Return [x, y] of the center of cell containing provided text 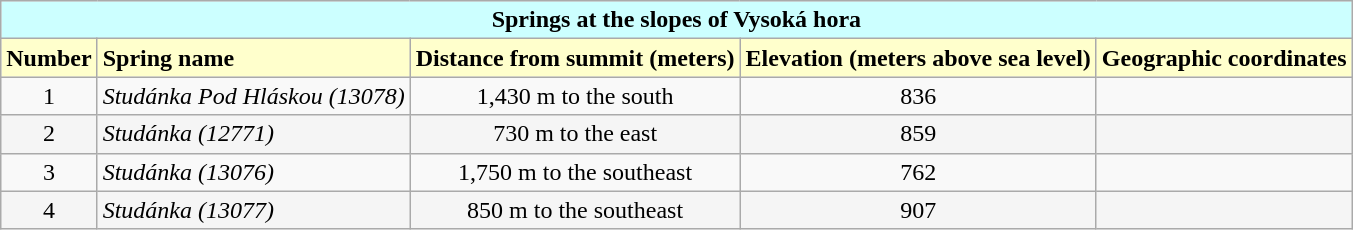
836 [918, 96]
1 [49, 96]
762 [918, 172]
Geographic coordinates [1224, 58]
Springs at the slopes of Vysoká hora [676, 20]
Spring name [254, 58]
Elevation (meters above sea level) [918, 58]
Studánka Pod Hláskou (13078) [254, 96]
907 [918, 210]
730 m to the east [575, 134]
Studánka (12771) [254, 134]
Studánka (13076) [254, 172]
859 [918, 134]
1,430 m to the south [575, 96]
Studánka (13077) [254, 210]
Number [49, 58]
Distance from summit (meters) [575, 58]
2 [49, 134]
850 m to the southeast [575, 210]
1,750 m to the southeast [575, 172]
3 [49, 172]
4 [49, 210]
